Determine the (X, Y) coordinate at the center of the cell enclosing the given text.  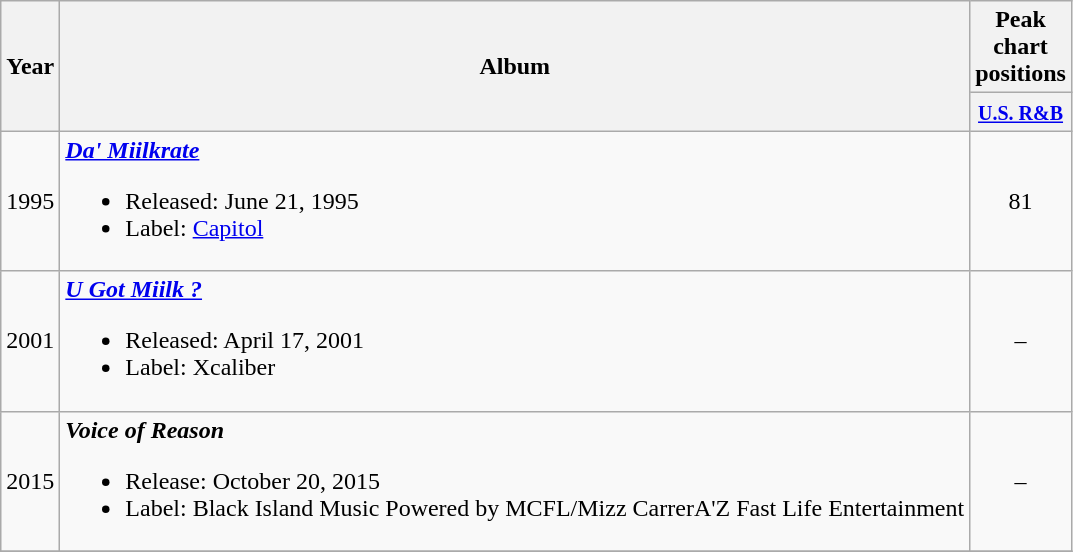
Album (515, 66)
U.S. R&B (1021, 112)
81 (1021, 201)
Peak chart positions (1021, 47)
U Got Miilk ?Released: April 17, 2001Label: Xcaliber (515, 341)
2015 (30, 481)
Da' MiilkrateReleased: June 21, 1995Label: Capitol (515, 201)
Year (30, 66)
Voice of ReasonRelease: October 20, 2015Label: Black Island Music Powered by MCFL/Mizz CarrerA'Z Fast Life Entertainment (515, 481)
2001 (30, 341)
1995 (30, 201)
